Provide the [X, Y] coordinate of the cell's center where the given text is located.  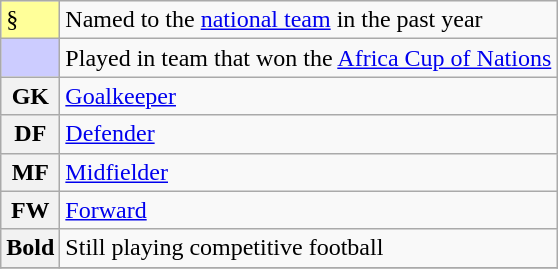
§ [30, 20]
FW [30, 210]
Defender [308, 134]
Played in team that won the Africa Cup of Nations [308, 58]
DF [30, 134]
Midfielder [308, 172]
Named to the national team in the past year [308, 20]
Still playing competitive football [308, 248]
GK [30, 96]
Bold [30, 248]
Goalkeeper [308, 96]
Forward [308, 210]
MF [30, 172]
